Return (x, y) of the center of cell containing provided text 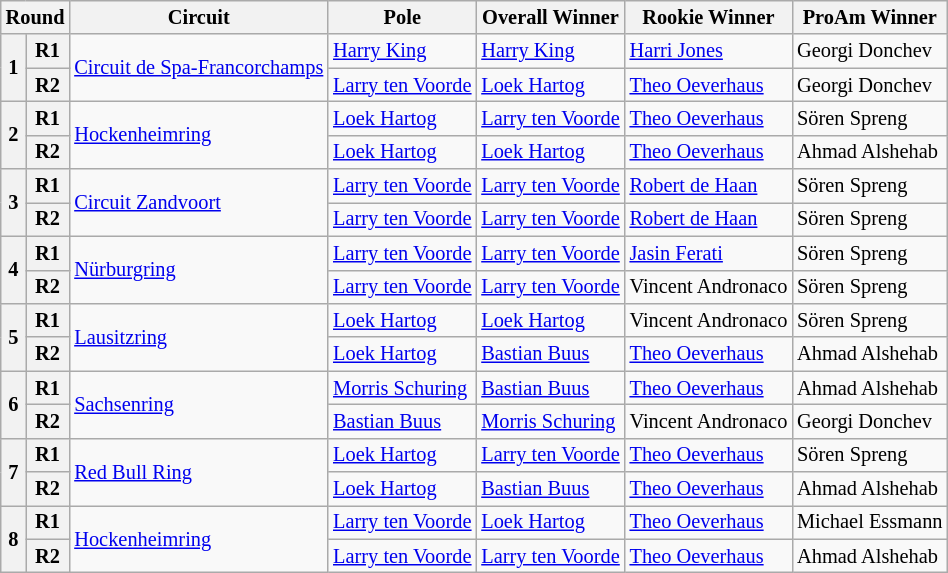
Jasin Ferati (709, 253)
5 (14, 336)
Nürburgring (198, 270)
1 (14, 68)
Round (36, 17)
Rookie Winner (709, 17)
Red Bull Ring (198, 472)
Circuit de Spa-Francorchamps (198, 68)
4 (14, 270)
Sachsenring (198, 404)
Circuit Zandvoort (198, 202)
Harri Jones (709, 51)
Circuit (198, 17)
Pole (402, 17)
Michael Essmann (870, 522)
ProAm Winner (870, 17)
Lausitzring (198, 336)
7 (14, 472)
8 (14, 538)
Overall Winner (550, 17)
3 (14, 202)
6 (14, 404)
2 (14, 134)
